Return the (x, y) coordinate for the center point of the cell that contains the specified text.  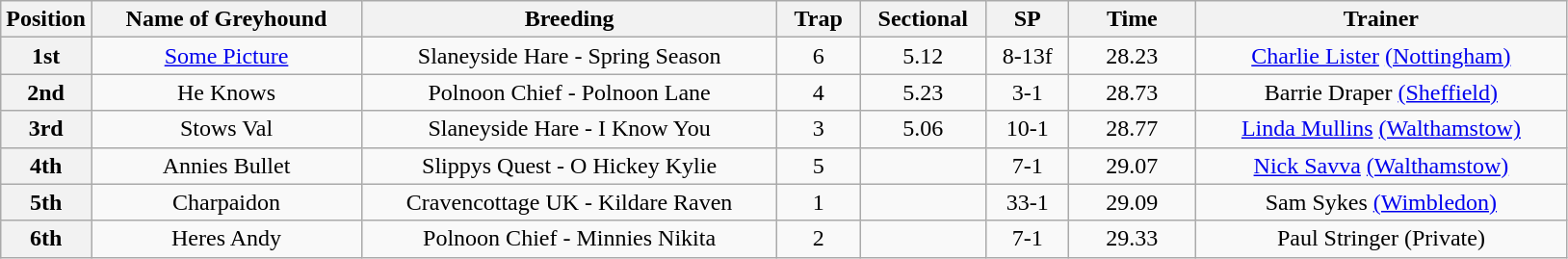
Nick Savva (Walthamstow) (1381, 166)
28.73 (1133, 92)
2nd (46, 92)
5.06 (923, 129)
3-1 (1028, 92)
Slippys Quest - O Hickey Kylie (570, 166)
Sectional (923, 19)
Trainer (1381, 19)
4th (46, 166)
Sam Sykes (Wimbledon) (1381, 202)
Linda Mullins (Walthamstow) (1381, 129)
Position (46, 19)
3rd (46, 129)
Some Picture (225, 56)
5.23 (923, 92)
5.12 (923, 56)
10-1 (1028, 129)
6th (46, 239)
29.09 (1133, 202)
Heres Andy (225, 239)
6 (819, 56)
Paul Stringer (Private) (1381, 239)
Breeding (570, 19)
Slaneyside Hare - Spring Season (570, 56)
29.33 (1133, 239)
2 (819, 239)
Charlie Lister (Nottingham) (1381, 56)
28.23 (1133, 56)
5th (46, 202)
Slaneyside Hare - I Know You (570, 129)
1 (819, 202)
Annies Bullet (225, 166)
1st (46, 56)
8-13f (1028, 56)
Charpaidon (225, 202)
Trap (819, 19)
Polnoon Chief - Minnies Nikita (570, 239)
SP (1028, 19)
4 (819, 92)
29.07 (1133, 166)
Barrie Draper (Sheffield) (1381, 92)
Time (1133, 19)
33-1 (1028, 202)
Name of Greyhound (225, 19)
28.77 (1133, 129)
Polnoon Chief - Polnoon Lane (570, 92)
3 (819, 129)
5 (819, 166)
Stows Val (225, 129)
Cravencottage UK - Kildare Raven (570, 202)
He Knows (225, 92)
